For the text-containing cell, return its midpoint in [x, y] coordinate format. 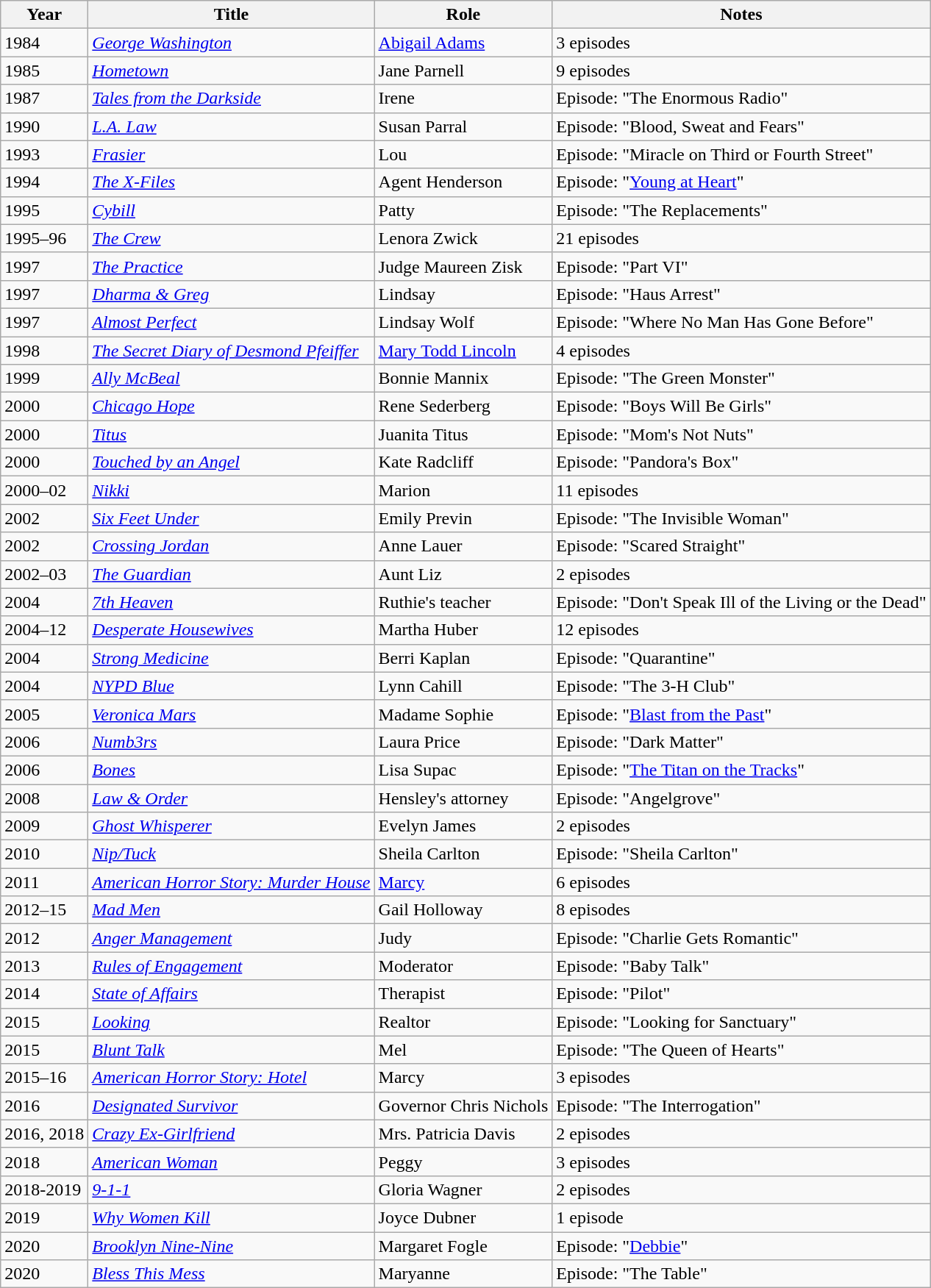
2013 [44, 966]
Mel [463, 1050]
Frasier [231, 154]
Marion [463, 490]
2018-2019 [44, 1189]
Titus [231, 434]
Tales from the Darkside [231, 99]
Nip/Tuck [231, 854]
1995–96 [44, 238]
2019 [44, 1217]
2015–16 [44, 1078]
Cybill [231, 210]
NYPD Blue [231, 686]
Episode: "Boys Will Be Girls" [741, 407]
Veronica Mars [231, 714]
2012 [44, 938]
Episode: "Quarantine" [741, 658]
7th Heaven [231, 602]
Realtor [463, 1022]
1 episode [741, 1217]
Episode: "The Green Monster" [741, 379]
Anger Management [231, 938]
1984 [44, 43]
Episode: "Angelgrove" [741, 798]
Hometown [231, 71]
Title [231, 15]
Joyce Dubner [463, 1217]
Episode: "Where No Man Has Gone Before" [741, 322]
Episode: "Miracle on Third or Fourth Street" [741, 154]
Madame Sophie [463, 714]
Mary Todd Lincoln [463, 351]
2016, 2018 [44, 1134]
Hensley's attorney [463, 798]
2009 [44, 826]
Rules of Engagement [231, 966]
Peggy [463, 1162]
Episode: "Young at Heart" [741, 182]
Ruthie's teacher [463, 602]
Margaret Fogle [463, 1246]
Ghost Whisperer [231, 826]
Dharma & Greg [231, 294]
Berri Kaplan [463, 658]
The Guardian [231, 574]
Touched by an Angel [231, 462]
Patty [463, 210]
2010 [44, 854]
American Horror Story: Hotel [231, 1078]
2004–12 [44, 630]
Bones [231, 770]
Numb3rs [231, 742]
1993 [44, 154]
1994 [44, 182]
Desperate Housewives [231, 630]
Gail Holloway [463, 910]
Nikki [231, 490]
Lynn Cahill [463, 686]
2005 [44, 714]
Governor Chris Nichols [463, 1106]
Episode: "Debbie" [741, 1246]
The Crew [231, 238]
Episode: "Baby Talk" [741, 966]
Bonnie Mannix [463, 379]
Sheila Carlton [463, 854]
Episode: "Charlie Gets Romantic" [741, 938]
Laura Price [463, 742]
Episode: "Mom's Not Nuts" [741, 434]
Law & Order [231, 798]
2016 [44, 1106]
Strong Medicine [231, 658]
Episode: "Blood, Sweat and Fears" [741, 126]
Judge Maureen Zisk [463, 266]
Almost Perfect [231, 322]
Episode: "Sheila Carlton" [741, 854]
Anne Lauer [463, 546]
2000–02 [44, 490]
Gloria Wagner [463, 1189]
Episode: "Pilot" [741, 994]
Episode: "Looking for Sanctuary" [741, 1022]
Episode: "The Enormous Radio" [741, 99]
Crossing Jordan [231, 546]
Brooklyn Nine-Nine [231, 1246]
Year [44, 15]
2012–15 [44, 910]
Six Feet Under [231, 518]
4 episodes [741, 351]
Episode: "The Table" [741, 1274]
Lenora Zwick [463, 238]
Moderator [463, 966]
Episode: "The Replacements" [741, 210]
9 episodes [741, 71]
Why Women Kill [231, 1217]
1998 [44, 351]
Chicago Hope [231, 407]
6 episodes [741, 882]
9-1-1 [231, 1189]
Crazy Ex-Girlfriend [231, 1134]
Episode: "The 3-H Club" [741, 686]
Irene [463, 99]
Judy [463, 938]
Episode: "The Queen of Hearts" [741, 1050]
American Woman [231, 1162]
21 episodes [741, 238]
Episode: "The Interrogation" [741, 1106]
Therapist [463, 994]
12 episodes [741, 630]
Emily Previn [463, 518]
Lindsay Wolf [463, 322]
Abigail Adams [463, 43]
Role [463, 15]
2008 [44, 798]
Ally McBeal [231, 379]
Maryanne [463, 1274]
Aunt Liz [463, 574]
11 episodes [741, 490]
1987 [44, 99]
2002–03 [44, 574]
George Washington [231, 43]
Episode: "Don't Speak Ill of the Living or the Dead" [741, 602]
Episode: "Haus Arrest" [741, 294]
Episode: "The Invisible Woman" [741, 518]
Mad Men [231, 910]
Susan Parral [463, 126]
1995 [44, 210]
2014 [44, 994]
Martha Huber [463, 630]
1999 [44, 379]
Episode: "Part VI" [741, 266]
Kate Radcliff [463, 462]
Episode: "The Titan on the Tracks" [741, 770]
The Secret Diary of Desmond Pfeiffer [231, 351]
Bless This Mess [231, 1274]
Blunt Talk [231, 1050]
8 episodes [741, 910]
Episode: "Blast from the Past" [741, 714]
Jane Parnell [463, 71]
2018 [44, 1162]
1990 [44, 126]
Juanita Titus [463, 434]
Mrs. Patricia Davis [463, 1134]
Notes [741, 15]
Evelyn James [463, 826]
L.A. Law [231, 126]
Designated Survivor [231, 1106]
1985 [44, 71]
Episode: "Pandora's Box" [741, 462]
Lou [463, 154]
The X-Files [231, 182]
Agent Henderson [463, 182]
Rene Sederberg [463, 407]
Lisa Supac [463, 770]
American Horror Story: Murder House [231, 882]
2011 [44, 882]
State of Affairs [231, 994]
Looking [231, 1022]
Episode: "Dark Matter" [741, 742]
Episode: "Scared Straight" [741, 546]
The Practice [231, 266]
Lindsay [463, 294]
